Return the [X, Y] coordinate for the center point of the cell that contains the specified text.  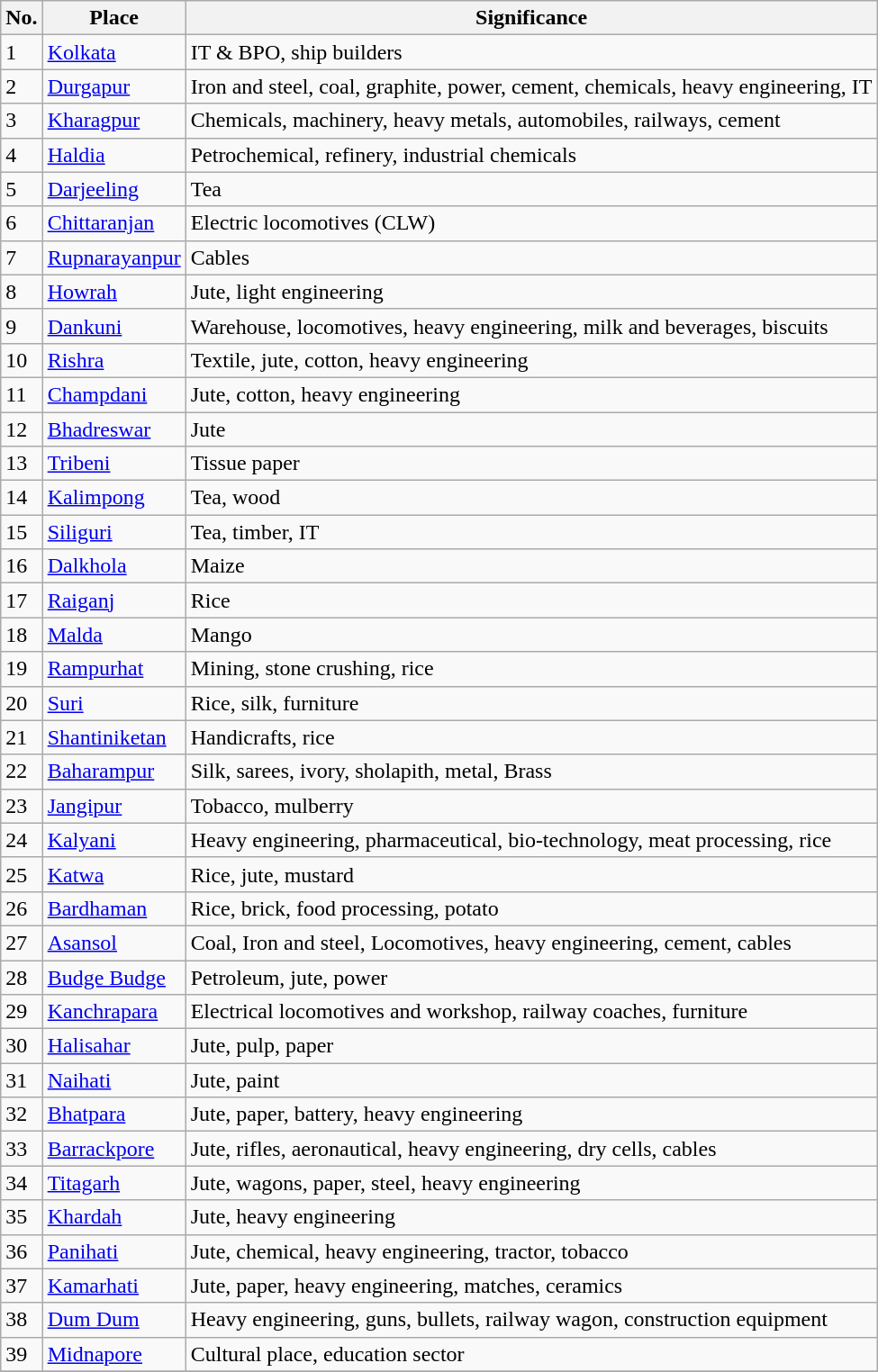
1 [22, 52]
Electrical locomotives and workshop, railway coaches, furniture [531, 1012]
Howrah [113, 292]
Kalimpong [113, 498]
6 [22, 223]
Raiganj [113, 600]
10 [22, 360]
8 [22, 292]
25 [22, 874]
17 [22, 600]
Khardah [113, 1217]
35 [22, 1217]
Jangipur [113, 806]
Champdani [113, 394]
Bhatpara [113, 1115]
Jute, light engineering [531, 292]
Silk, sarees, ivory, sholapith, metal, Brass [531, 772]
33 [22, 1149]
Shantiniketan [113, 737]
Cables [531, 257]
Jute, pulp, paper [531, 1046]
Chittaranjan [113, 223]
24 [22, 840]
Mining, stone crushing, rice [531, 669]
30 [22, 1046]
4 [22, 155]
Kalyani [113, 840]
Rupnarayanpur [113, 257]
IT & BPO, ship builders [531, 52]
14 [22, 498]
Rice, silk, furniture [531, 703]
2 [22, 86]
Siliguri [113, 532]
Baharampur [113, 772]
23 [22, 806]
29 [22, 1012]
Bardhaman [113, 908]
Tea, wood [531, 498]
7 [22, 257]
Halisahar [113, 1046]
26 [22, 908]
Handicrafts, rice [531, 737]
34 [22, 1183]
Durgapur [113, 86]
Tissue paper [531, 464]
Tobacco, mulberry [531, 806]
Petrochemical, refinery, industrial chemicals [531, 155]
Rishra [113, 360]
Jute, wagons, paper, steel, heavy engineering [531, 1183]
Heavy engineering, pharmaceutical, bio-technology, meat processing, rice [531, 840]
15 [22, 532]
Rice [531, 600]
Dum Dum [113, 1320]
18 [22, 635]
Significance [531, 18]
3 [22, 121]
Place [113, 18]
Naihati [113, 1080]
Rampurhat [113, 669]
Kanchrapara [113, 1012]
Tribeni [113, 464]
39 [22, 1354]
Rice, brick, food processing, potato [531, 908]
Kharagpur [113, 121]
Midnapore [113, 1354]
16 [22, 566]
Jute, paper, battery, heavy engineering [531, 1115]
Panihati [113, 1251]
Tea [531, 189]
Kolkata [113, 52]
Jute, paper, heavy engineering, matches, ceramics [531, 1286]
Coal, Iron and steel, Locomotives, heavy engineering, cement, cables [531, 943]
No. [22, 18]
Tea, timber, IT [531, 532]
Darjeeling [113, 189]
20 [22, 703]
Jute, rifles, aeronautical, heavy engineering, dry cells, cables [531, 1149]
38 [22, 1320]
Cultural place, education sector [531, 1354]
Iron and steel, coal, graphite, power, cement, chemicals, heavy engineering, IT [531, 86]
Asansol [113, 943]
Dankuni [113, 326]
11 [22, 394]
36 [22, 1251]
13 [22, 464]
31 [22, 1080]
Jute [531, 429]
Chemicals, machinery, heavy metals, automobiles, railways, cement [531, 121]
Heavy engineering, guns, bullets, railway wagon, construction equipment [531, 1320]
28 [22, 977]
32 [22, 1115]
Jute, chemical, heavy engineering, tractor, tobacco [531, 1251]
Haldia [113, 155]
12 [22, 429]
Malda [113, 635]
Titagarh [113, 1183]
Jute, paint [531, 1080]
27 [22, 943]
Mango [531, 635]
Electric locomotives (CLW) [531, 223]
Textile, jute, cotton, heavy engineering [531, 360]
Katwa [113, 874]
21 [22, 737]
Maize [531, 566]
Kamarhati [113, 1286]
Petroleum, jute, power [531, 977]
Suri [113, 703]
37 [22, 1286]
Jute, cotton, heavy engineering [531, 394]
Rice, jute, mustard [531, 874]
5 [22, 189]
Bhadreswar [113, 429]
9 [22, 326]
Budge Budge [113, 977]
Warehouse, locomotives, heavy engineering, milk and beverages, biscuits [531, 326]
Barrackpore [113, 1149]
Dalkhola [113, 566]
19 [22, 669]
Jute, heavy engineering [531, 1217]
22 [22, 772]
